Scan for the cell matching the given text and deliver its [x, y] coordinate at center. 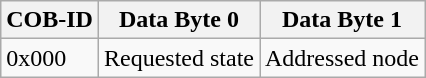
Data Byte 0 [178, 20]
COB-ID [50, 20]
Data Byte 1 [342, 20]
Requested state [178, 58]
Addressed node [342, 58]
0x000 [50, 58]
